Return (x, y) of the center of cell containing provided text 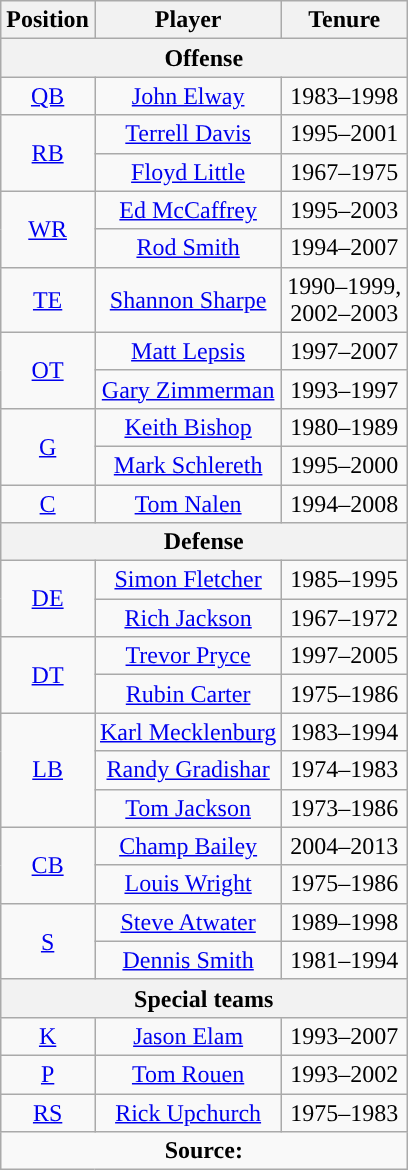
Player (188, 20)
TE (48, 300)
Defense (204, 542)
CB (48, 865)
Mark Schlereth (188, 465)
John Elway (188, 96)
Offense (204, 58)
Rick Upchurch (188, 1113)
Tom Nalen (188, 503)
Louis Wright (188, 884)
1975–1983 (344, 1113)
Ed McCaffrey (188, 210)
Trevor Pryce (188, 656)
1989–1998 (344, 922)
RS (48, 1113)
Simon Fletcher (188, 580)
1974–1983 (344, 770)
Source: (204, 1151)
DE (48, 599)
P (48, 1074)
1985–1995 (344, 580)
1967–1972 (344, 618)
Matt Lepsis (188, 351)
Tenure (344, 20)
Tom Jackson (188, 808)
1983–1998 (344, 96)
Champ Bailey (188, 846)
2004–2013 (344, 846)
Special teams (204, 998)
Shannon Sharpe (188, 300)
RB (48, 153)
1980–1989 (344, 427)
G (48, 446)
1983–1994 (344, 732)
OT (48, 370)
Rich Jackson (188, 618)
Gary Zimmerman (188, 389)
QB (48, 96)
1995–2003 (344, 210)
LB (48, 770)
1993–2002 (344, 1074)
Dennis Smith (188, 960)
S (48, 941)
Floyd Little (188, 172)
K (48, 1036)
C (48, 503)
Keith Bishop (188, 427)
Rod Smith (188, 248)
1995–2000 (344, 465)
Rubin Carter (188, 694)
1981–1994 (344, 960)
Tom Rouen (188, 1074)
1995–2001 (344, 134)
Steve Atwater (188, 922)
1990–1999, 2002–2003 (344, 300)
1997–2007 (344, 351)
Karl Mecklenburg (188, 732)
Terrell Davis (188, 134)
1993–2007 (344, 1036)
1967–1975 (344, 172)
Randy Gradishar (188, 770)
WR (48, 229)
Position (48, 20)
1994–2008 (344, 503)
DT (48, 675)
Jason Elam (188, 1036)
1993–1997 (344, 389)
1994–2007 (344, 248)
1973–1986 (344, 808)
1997–2005 (344, 656)
